For the text-containing cell, return its midpoint in (X, Y) coordinate format. 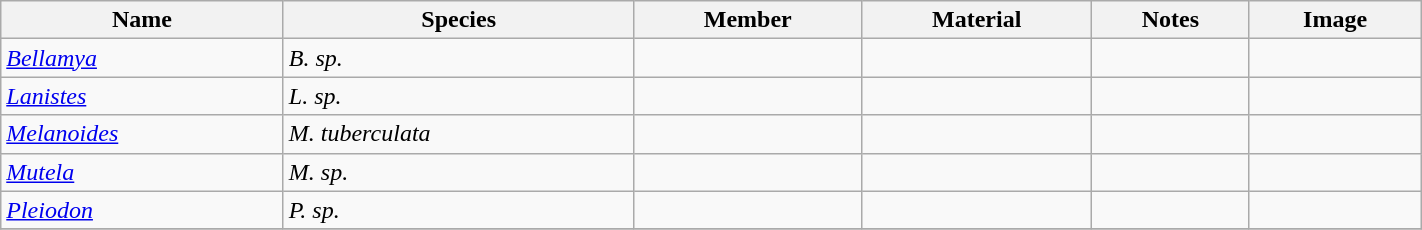
Material (976, 20)
B. sp. (458, 58)
Member (748, 20)
Pleiodon (142, 210)
Image (1335, 20)
Name (142, 20)
L. sp. (458, 96)
M. tuberculata (458, 134)
Melanoides (142, 134)
Bellamya (142, 58)
Notes (1170, 20)
Species (458, 20)
P. sp. (458, 210)
M. sp. (458, 172)
Lanistes (142, 96)
Mutela (142, 172)
